Search for the cell housing the specified text and yield its (X, Y) center coordinate. 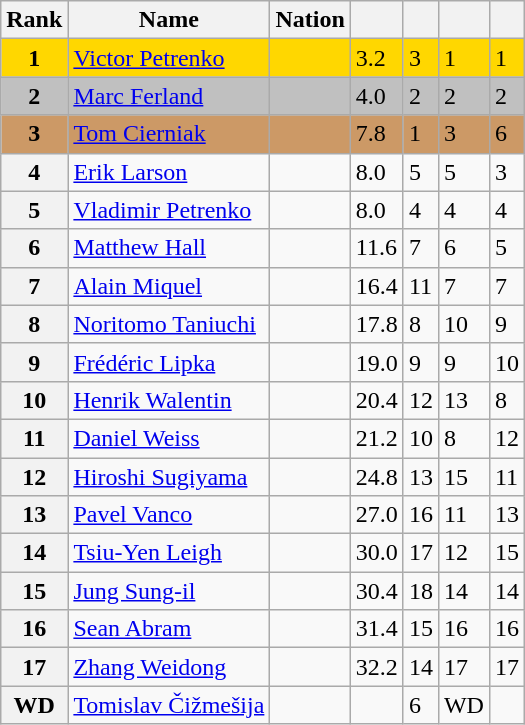
32.2 (376, 667)
17.8 (376, 324)
Tom Cierniak (169, 134)
Nation (310, 20)
3.2 (376, 58)
31.4 (376, 629)
Noritomo Taniuchi (169, 324)
Erik Larson (169, 172)
Pavel Vanco (169, 515)
Rank (34, 20)
Hiroshi Sugiyama (169, 477)
4.0 (376, 96)
30.0 (376, 553)
7.8 (376, 134)
Tsiu-Yen Leigh (169, 553)
Jung Sung-il (169, 591)
Marc Ferland (169, 96)
18 (420, 591)
24.8 (376, 477)
11.6 (376, 248)
16.4 (376, 286)
Matthew Hall (169, 248)
Sean Abram (169, 629)
Vladimir Petrenko (169, 210)
Frédéric Lipka (169, 362)
20.4 (376, 400)
Victor Petrenko (169, 58)
Alain Miquel (169, 286)
19.0 (376, 362)
30.4 (376, 591)
Zhang Weidong (169, 667)
Name (169, 20)
Daniel Weiss (169, 438)
21.2 (376, 438)
Tomislav Čižmešija (169, 705)
27.0 (376, 515)
Henrik Walentin (169, 400)
